Output the (x, y) coordinate of the center of the cell containing the given text.  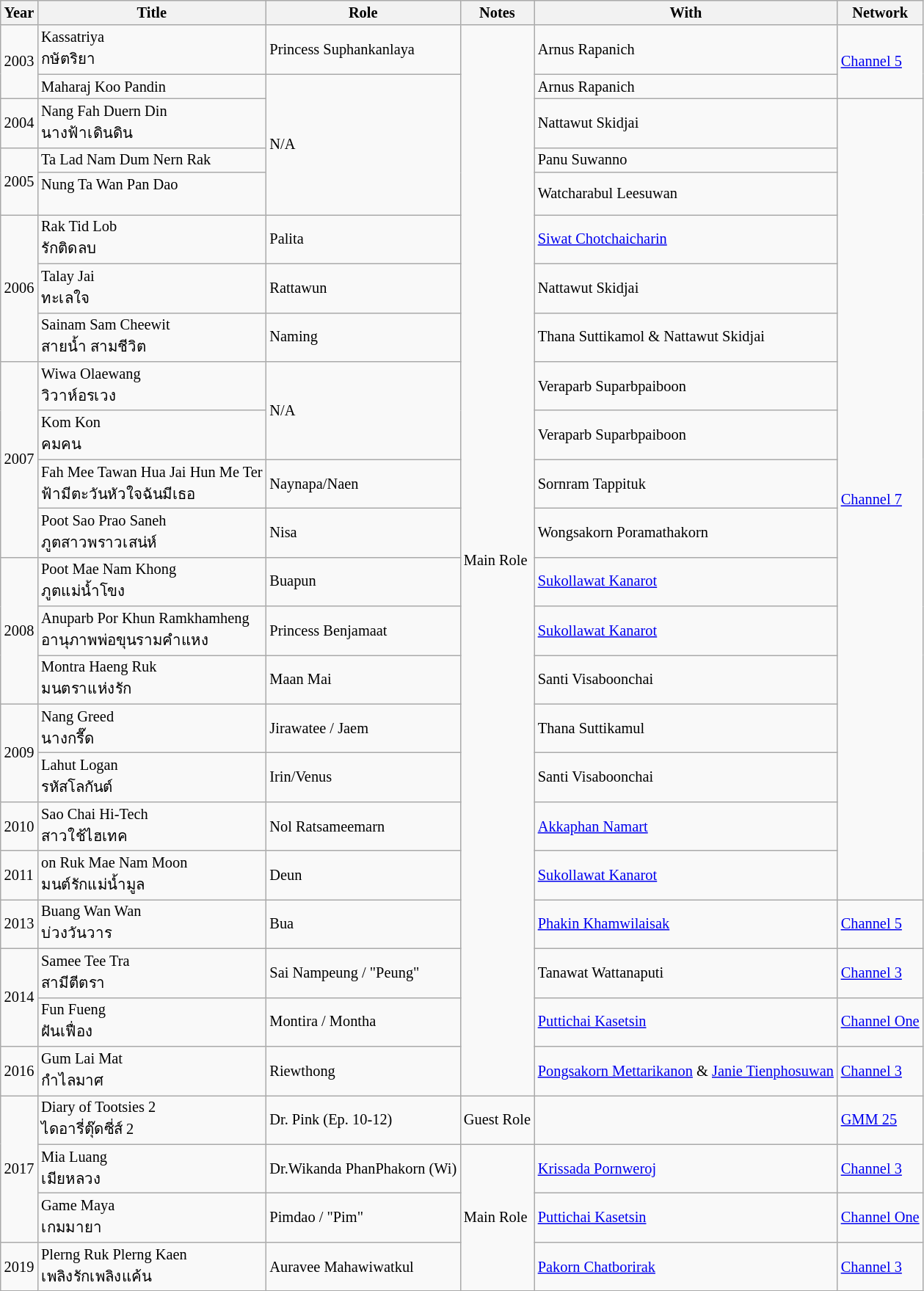
Notes (498, 12)
Diary of Tootsies 2ไดอารี่ตุ๊ดซี่ส์ 2 (151, 1120)
Nol Ratsameemarn (363, 826)
2005 (19, 181)
2007 (19, 459)
2008 (19, 630)
on Ruk Mae Nam Moonมนต์รักแม่น้ำมูล (151, 875)
Sai Nampeung / "Peung" (363, 973)
Network (881, 12)
Channel 7 (881, 499)
Deun (363, 875)
Rak Tid Lobรักติดลบ (151, 239)
2017 (19, 1168)
Wiwa Olaewangวิวาห์อรเวง (151, 386)
Pakorn Chatborirak (685, 1267)
Jirawatee / Jaem (363, 728)
2009 (19, 753)
Princess Benjamaat (363, 631)
Sainam Sam Cheewitสายน้ำ สามชีวิต (151, 338)
Anuparb Por Khun Ramkhamhengอานุภาพพ่อขุนรามคำแหง (151, 631)
Nisa (363, 533)
Role (363, 12)
2016 (19, 1070)
GMM 25 (881, 1120)
Guest Role (498, 1120)
Game Mayaเกมมายา (151, 1217)
Bua (363, 923)
Mia Luangเมียหลวง (151, 1168)
Rattawun (363, 288)
Kassatriyaกษัตริยา (151, 50)
Riewthong (363, 1070)
Talay Jaiทะเลใจ (151, 288)
2006 (19, 288)
2004 (19, 123)
Wongsakorn Poramathakorn (685, 533)
Buapun (363, 581)
Siwat Chotchaicharin (685, 239)
Nang Greedนางกรี๊ด (151, 728)
Kom Konคมคน (151, 434)
Thana Suttikamol & Nattawut Skidjai (685, 338)
Pimdao / "Pim" (363, 1217)
Buang Wan Wanบ่วงวันวาร (151, 923)
Title (151, 12)
2011 (19, 875)
2010 (19, 826)
Tanawat Wattanaputi (685, 973)
Fah Mee Tawan Hua Jai Hun Me Terฟ้ามีตะวันหัวใจฉันมีเธอ (151, 484)
2014 (19, 997)
Panu Suwanno (685, 160)
Phakin Khamwilaisak (685, 923)
Sao Chai Hi-Techสาวใช้ไฮเทค (151, 826)
2003 (19, 62)
Pongsakorn Mettarikanon & Janie Tienphosuwan (685, 1070)
Poot Sao Prao Sanehภูตสาวพราวเสน่ห์ (151, 533)
With (685, 12)
Year (19, 12)
Maharaj Koo Pandin (151, 87)
Irin/Venus (363, 778)
Ta Lad Nam Dum Nern Rak (151, 160)
Dr.Wikanda PhanPhakorn (Wi) (363, 1168)
Dr. Pink (Ep. 10-12) (363, 1120)
Nung Ta Wan Pan Dao (151, 194)
Princess Suphankanlaya (363, 50)
Naming (363, 338)
Fun Fuengฝันเฟื่อง (151, 1022)
Auravee Mahawiwatkul (363, 1267)
Samee Tee Traสามีตีตรา (151, 973)
Plerng Ruk Plerng Kaenเพลิงรักเพลิงแค้น (151, 1267)
Lahut Loganรหัสโลกันต์ (151, 778)
Palita (363, 239)
2019 (19, 1267)
Naynapa/Naen (363, 484)
Maan Mai (363, 680)
Gum Lai Matกำไลมาศ (151, 1070)
Montra Haeng Rukมนตราแห่งรัก (151, 680)
Akkaphan Namart (685, 826)
Poot Mae Nam Khongภูตแม่น้ำโขง (151, 581)
Sornram Tappituk (685, 484)
Nang Fah Duern Dinนางฟ้าเดินดิน (151, 123)
Watcharabul Leesuwan (685, 194)
Krissada Pornweroj (685, 1168)
Montira / Montha (363, 1022)
Thana Suttikamul (685, 728)
2013 (19, 923)
